Extract the (X, Y) coordinate from the center of the cell holding the provided text.  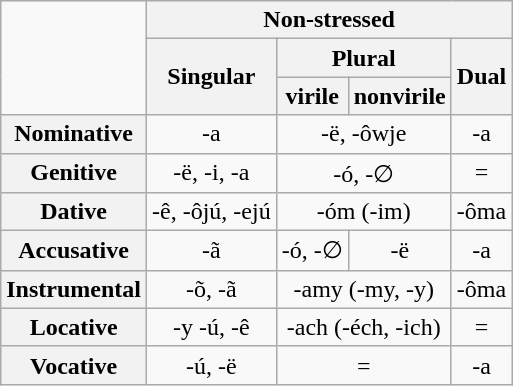
Genitive (74, 173)
nonvirile (400, 96)
-ë, -i, -a (211, 173)
Non-stressed (328, 20)
-y -ú, -ê (211, 327)
virile (312, 96)
-ê, -ôjú, -ejú (211, 212)
-ã (211, 251)
-õ, -ã (211, 289)
Locative (74, 327)
Dative (74, 212)
-ach (-éch, -ich) (364, 327)
-óm (-im) (364, 212)
-ë, -ôwje (364, 134)
Plural (364, 58)
-ú, -ë (211, 365)
Nominative (74, 134)
Vocative (74, 365)
-amy (-my, -y) (364, 289)
Accusative (74, 251)
Instrumental (74, 289)
Dual (481, 77)
Singular (211, 77)
-ë (400, 251)
